Locate the cell with the specified text and output its (X, Y) center coordinate. 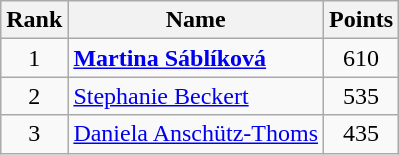
Stephanie Beckert (196, 96)
Name (196, 20)
Martina Sáblíková (196, 58)
2 (34, 96)
535 (362, 96)
610 (362, 58)
3 (34, 134)
Points (362, 20)
1 (34, 58)
Daniela Anschütz-Thoms (196, 134)
Rank (34, 20)
435 (362, 134)
